For the text-containing cell, return its midpoint in [x, y] coordinate format. 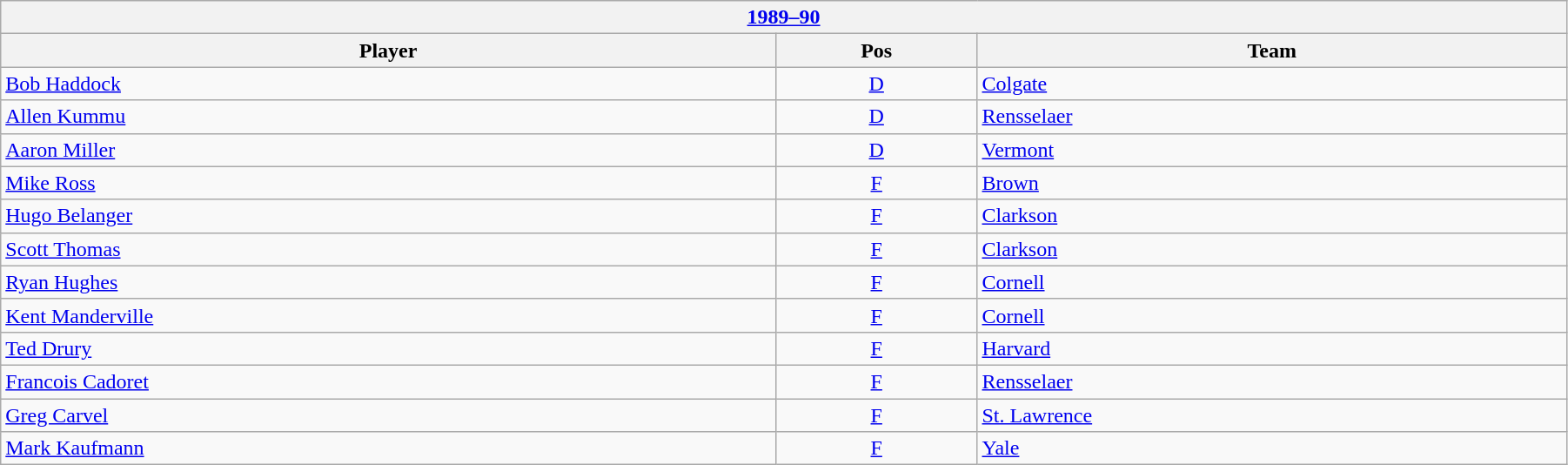
Francois Cadoret [388, 381]
Mike Ross [388, 183]
Kent Manderville [388, 315]
Colgate [1272, 84]
Greg Carvel [388, 415]
Bob Haddock [388, 84]
Pos [876, 51]
Player [388, 51]
Hugo Belanger [388, 216]
Allen Kummu [388, 117]
Scott Thomas [388, 249]
Vermont [1272, 150]
Harvard [1272, 348]
St. Lawrence [1272, 415]
Aaron Miller [388, 150]
Ted Drury [388, 348]
Yale [1272, 448]
Team [1272, 51]
Mark Kaufmann [388, 448]
1989–90 [784, 17]
Brown [1272, 183]
Ryan Hughes [388, 282]
